Determine the (x, y) coordinate at the center of the cell enclosing the given text.  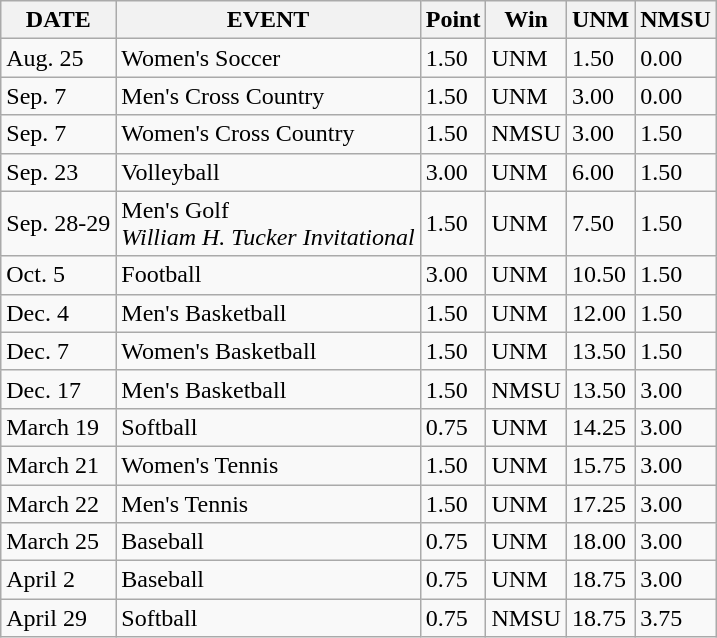
12.00 (600, 313)
Women's Basketball (268, 351)
Dec. 7 (58, 351)
EVENT (268, 20)
Win (526, 20)
March 19 (58, 427)
Men's Tennis (268, 503)
Sep. 28-29 (58, 224)
Point (453, 20)
18.00 (600, 542)
Sep. 23 (58, 172)
DATE (58, 20)
Volleyball (268, 172)
March 21 (58, 465)
6.00 (600, 172)
17.25 (600, 503)
Women's Cross Country (268, 134)
Dec. 4 (58, 313)
March 22 (58, 503)
April 29 (58, 618)
10.50 (600, 275)
Women's Tennis (268, 465)
Dec. 17 (58, 389)
Men's Cross Country (268, 96)
Oct. 5 (58, 275)
Aug. 25 (58, 58)
7.50 (600, 224)
April 2 (58, 580)
Women's Soccer (268, 58)
Football (268, 275)
15.75 (600, 465)
3.75 (676, 618)
March 25 (58, 542)
14.25 (600, 427)
Men's GolfWilliam H. Tucker Invitational (268, 224)
